Search for the cell housing the specified text and yield its [x, y] center coordinate. 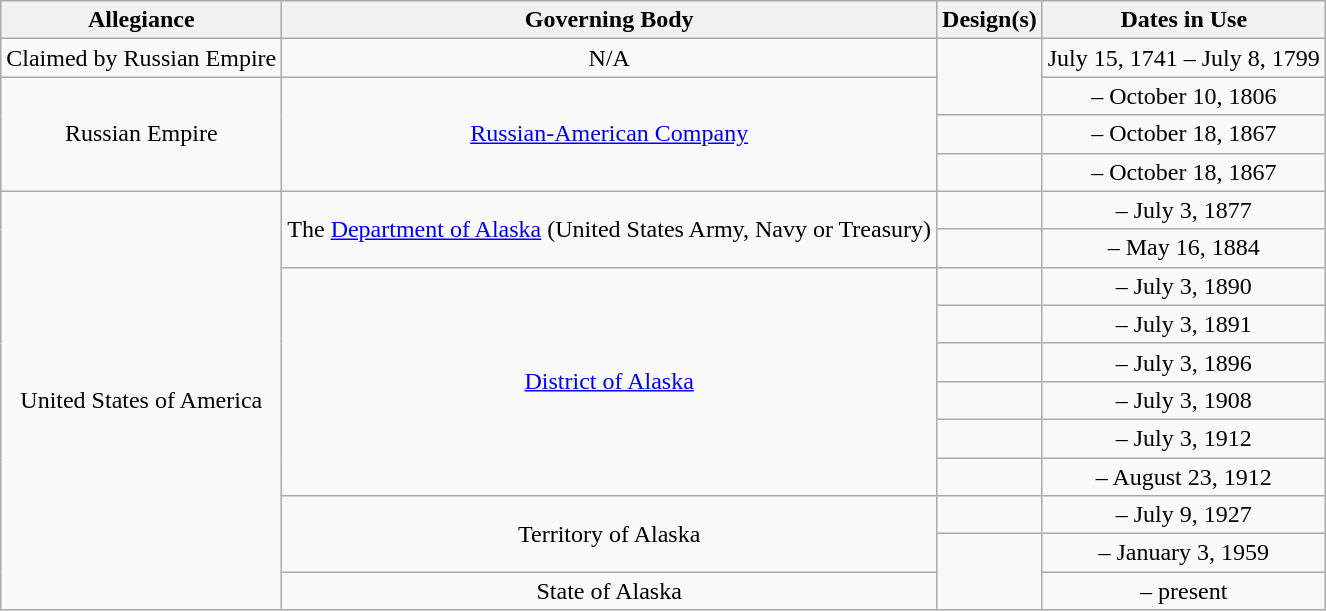
– present [1184, 591]
– August 23, 1912 [1184, 477]
Dates in Use [1184, 20]
State of Alaska [610, 591]
– July 3, 1912 [1184, 438]
– May 16, 1884 [1184, 248]
N/A [610, 58]
– July 3, 1877 [1184, 210]
– July 3, 1908 [1184, 400]
Territory of Alaska [610, 534]
Russian-American Company [610, 134]
– October 10, 1806 [1184, 96]
– January 3, 1959 [1184, 553]
The Department of Alaska (United States Army, Navy or Treasury) [610, 229]
July 15, 1741 – July 8, 1799 [1184, 58]
Allegiance [142, 20]
– July 3, 1890 [1184, 286]
Governing Body [610, 20]
United States of America [142, 400]
– July 9, 1927 [1184, 515]
Claimed by Russian Empire [142, 58]
– July 3, 1896 [1184, 362]
Design(s) [990, 20]
– July 3, 1891 [1184, 324]
Russian Empire [142, 134]
District of Alaska [610, 381]
